Extract the (X, Y) coordinate from the center of the cell holding the provided text.  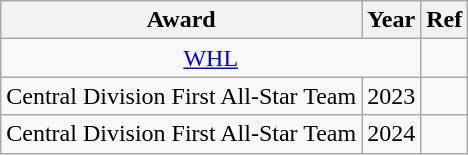
Ref (444, 20)
Year (392, 20)
2024 (392, 134)
Award (182, 20)
2023 (392, 96)
WHL (211, 58)
